Search for the cell housing the specified text and yield its [x, y] center coordinate. 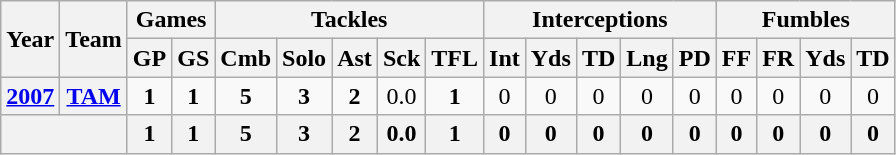
Tackles [350, 20]
PD [694, 58]
GS [194, 58]
Sck [401, 58]
Lng [647, 58]
GP [149, 58]
TAM [94, 96]
Cmb [246, 58]
Team [94, 39]
2007 [30, 96]
Solo [304, 58]
Ast [355, 58]
FR [778, 58]
Games [170, 20]
Fumbles [806, 20]
Int [505, 58]
Interceptions [600, 20]
TFL [455, 58]
Year [30, 39]
FF [736, 58]
